Pinpoint the cell where the given text exists, returning its (X, Y) midpoint coordinate. 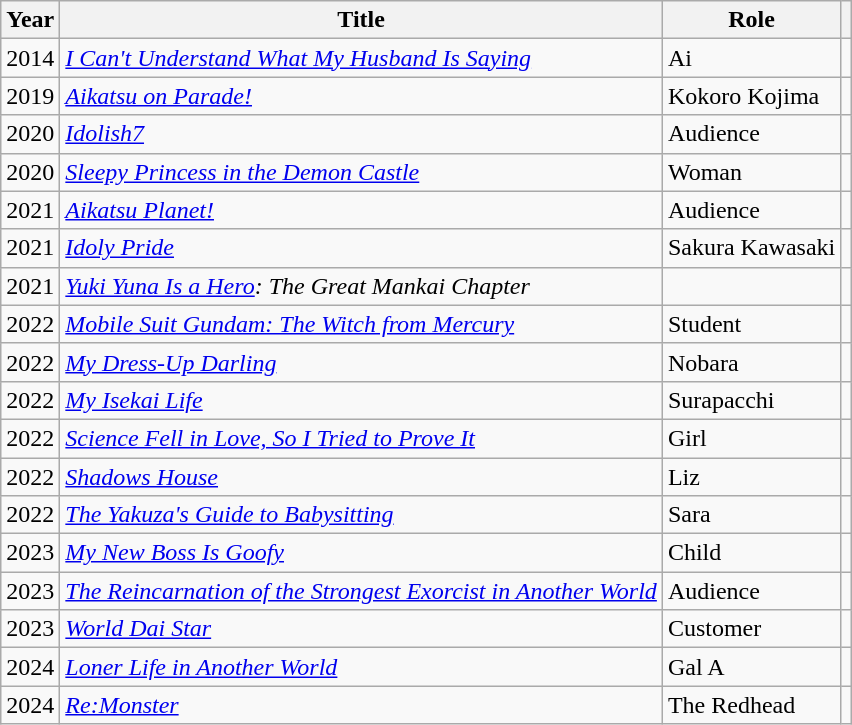
Mobile Suit Gundam: The Witch from Mercury (362, 324)
Loner Life in Another World (362, 667)
Ai (751, 58)
Surapacchi (751, 400)
My New Boss Is Goofy (362, 553)
2014 (30, 58)
Sakura Kawasaki (751, 248)
Woman (751, 172)
Gal A (751, 667)
Shadows House (362, 477)
Role (751, 20)
My Dress-Up Darling (362, 362)
I Can't Understand What My Husband Is Saying (362, 58)
Idolish7 (362, 134)
Aikatsu Planet! (362, 210)
2019 (30, 96)
The Redhead (751, 705)
Re:Monster (362, 705)
Title (362, 20)
Science Fell in Love, So I Tried to Prove It (362, 438)
Aikatsu on Parade! (362, 96)
Idoly Pride (362, 248)
Student (751, 324)
Sleepy Princess in the Demon Castle (362, 172)
Liz (751, 477)
Kokoro Kojima (751, 96)
Child (751, 553)
The Yakuza's Guide to Babysitting (362, 515)
Year (30, 20)
The Reincarnation of the Strongest Exorcist in Another World (362, 591)
Girl (751, 438)
Sara (751, 515)
Nobara (751, 362)
Customer (751, 629)
My Isekai Life (362, 400)
World Dai Star (362, 629)
Yuki Yuna Is a Hero: The Great Mankai Chapter (362, 286)
